Return the [x, y] coordinate for the center point of the cell that contains the specified text.  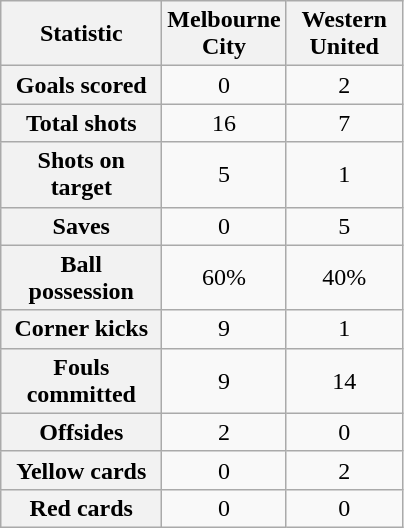
16 [224, 123]
40% [344, 278]
Fouls committed [82, 380]
Statistic [82, 34]
Saves [82, 226]
Corner kicks [82, 329]
Goals scored [82, 85]
Shots on target [82, 174]
7 [344, 123]
Red cards [82, 508]
Total shots [82, 123]
14 [344, 380]
Melbourne City [224, 34]
Offsides [82, 432]
Ball possession [82, 278]
60% [224, 278]
Western United [344, 34]
Yellow cards [82, 470]
